For the text-containing cell, return its midpoint in (x, y) coordinate format. 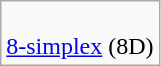
8-simplex (8D) (80, 34)
